Extract the [x, y] coordinate from the center of the cell holding the provided text.  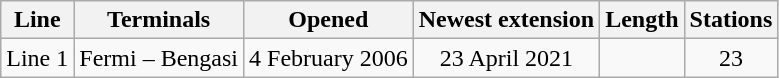
23 [731, 58]
Terminals [159, 20]
Newest extension [506, 20]
Line [38, 20]
4 February 2006 [329, 58]
Stations [731, 20]
Fermi – Bengasi [159, 58]
Line 1 [38, 58]
Length [642, 20]
23 April 2021 [506, 58]
Opened [329, 20]
